Detect which cell encompasses the target text, then output its [X, Y] center coordinate. 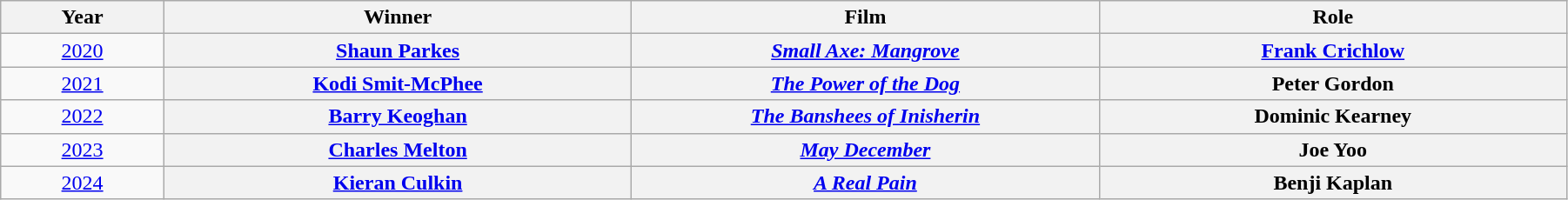
Small Axe: Mangrove [865, 50]
The Banshees of Inisherin [865, 117]
Kodi Smit-McPhee [397, 83]
Role [1333, 17]
Frank Crichlow [1333, 50]
Winner [397, 17]
Kieran Culkin [397, 183]
2024 [83, 183]
2022 [83, 117]
Year [83, 17]
2021 [83, 83]
Shaun Parkes [397, 50]
2023 [83, 150]
Barry Keoghan [397, 117]
May December [865, 150]
A Real Pain [865, 183]
Dominic Kearney [1333, 117]
Benji Kaplan [1333, 183]
2020 [83, 50]
Charles Melton [397, 150]
Peter Gordon [1333, 83]
Joe Yoo [1333, 150]
The Power of the Dog [865, 83]
Film [865, 17]
